Provide the (X, Y) coordinate of the cell's center where the given text is located.  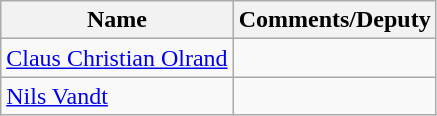
Name (117, 20)
Comments/Deputy (334, 20)
Claus Christian Olrand (117, 58)
Nils Vandt (117, 96)
